Return the [x, y] coordinate for the center point of the cell that contains the specified text.  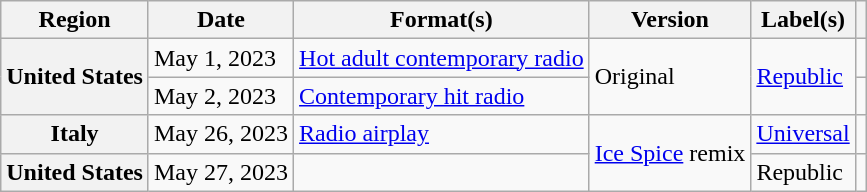
Contemporary hit radio [442, 96]
Version [670, 20]
Ice Spice remix [670, 153]
May 26, 2023 [220, 134]
Italy [75, 134]
May 2, 2023 [220, 96]
May 1, 2023 [220, 58]
Hot adult contemporary radio [442, 58]
Radio airplay [442, 134]
Date [220, 20]
Region [75, 20]
Format(s) [442, 20]
May 27, 2023 [220, 172]
Original [670, 77]
Label(s) [803, 20]
Universal [803, 134]
